Extract the (x, y) coordinate from the center of the cell holding the provided text.  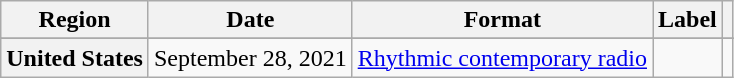
United States (75, 58)
Label (687, 20)
Region (75, 20)
Format (502, 20)
September 28, 2021 (250, 58)
Date (250, 20)
Rhythmic contemporary radio (502, 58)
